Scan for the cell matching the given text and deliver its (X, Y) coordinate at center. 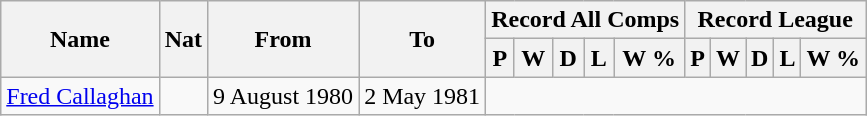
To (422, 39)
Record All Comps (586, 20)
Name (80, 39)
Record League (776, 20)
Fred Callaghan (80, 96)
From (284, 39)
9 August 1980 (284, 96)
Nat (183, 39)
2 May 1981 (422, 96)
